Pinpoint the cell where the given text exists, returning its (x, y) midpoint coordinate. 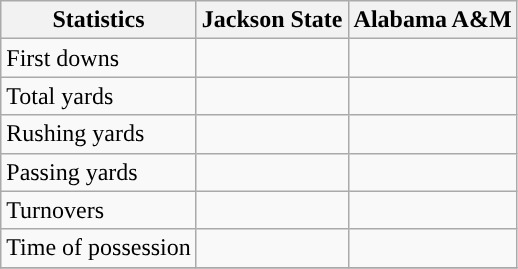
Turnovers (99, 210)
Jackson State (272, 20)
Alabama A&M (432, 20)
Statistics (99, 20)
Time of possession (99, 248)
Total yards (99, 96)
First downs (99, 58)
Passing yards (99, 172)
Rushing yards (99, 134)
